Scan for the cell matching the given text and deliver its (X, Y) coordinate at center. 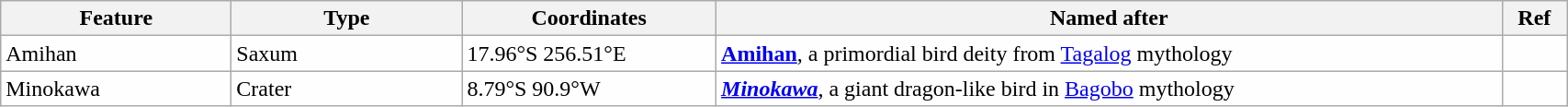
Amihan, a primordial bird deity from Tagalog mythology (1110, 53)
Ref (1534, 18)
17.96°S 256.51°E (590, 53)
Amihan (116, 53)
Minokawa (116, 89)
Feature (116, 18)
Coordinates (590, 18)
Saxum (347, 53)
Minokawa, a giant dragon-like bird in Bagobo mythology (1110, 89)
Named after (1110, 18)
Type (347, 18)
8.79°S 90.9°W (590, 89)
Crater (347, 89)
